For the text-containing cell, return its midpoint in [x, y] coordinate format. 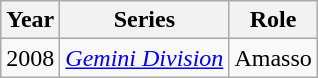
2008 [30, 58]
Gemini Division [144, 58]
Amasso [273, 58]
Role [273, 20]
Series [144, 20]
Year [30, 20]
